Determine the [x, y] coordinate at the center of the cell enclosing the given text.  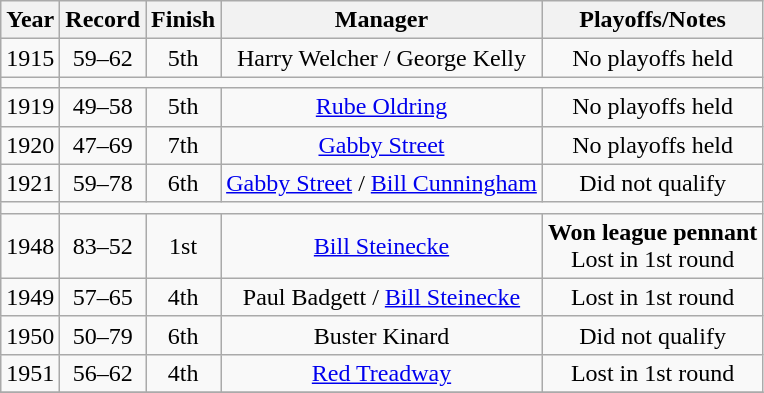
1919 [30, 107]
1950 [30, 335]
1948 [30, 246]
49–58 [103, 107]
50–79 [103, 335]
1951 [30, 373]
1921 [30, 183]
Rube Oldring [382, 107]
1920 [30, 145]
Playoffs/Notes [652, 20]
Gabby Street / Bill Cunningham [382, 183]
Red Treadway [382, 373]
56–62 [103, 373]
1915 [30, 58]
Year [30, 20]
1949 [30, 297]
57–65 [103, 297]
Bill Steinecke [382, 246]
1st [184, 246]
47–69 [103, 145]
Won league pennantLost in 1st round [652, 246]
59–78 [103, 183]
7th [184, 145]
Paul Badgett / Bill Steinecke [382, 297]
59–62 [103, 58]
Record [103, 20]
Manager [382, 20]
Buster Kinard [382, 335]
83–52 [103, 246]
Gabby Street [382, 145]
Harry Welcher / George Kelly [382, 58]
Finish [184, 20]
